Provide the [x, y] coordinate of the cell's center where the given text is located.  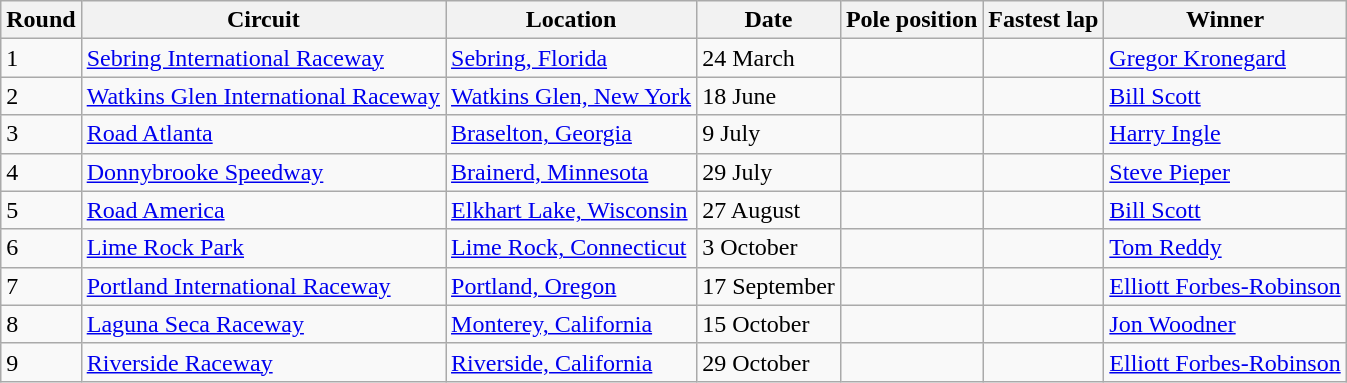
1 [41, 58]
3 [41, 134]
Pole position [911, 20]
Brainerd, Minnesota [572, 172]
Fastest lap [1044, 20]
Monterey, California [572, 324]
Jon Woodner [1225, 324]
Donnybrooke Speedway [263, 172]
Tom Reddy [1225, 248]
Elkhart Lake, Wisconsin [572, 210]
7 [41, 286]
24 March [769, 58]
17 September [769, 286]
Winner [1225, 20]
Sebring, Florida [572, 58]
Road America [263, 210]
Location [572, 20]
Date [769, 20]
29 July [769, 172]
15 October [769, 324]
Watkins Glen, New York [572, 96]
9 July [769, 134]
29 October [769, 362]
9 [41, 362]
Watkins Glen International Raceway [263, 96]
Harry Ingle [1225, 134]
Portland, Oregon [572, 286]
Laguna Seca Raceway [263, 324]
Lime Rock, Connecticut [572, 248]
Circuit [263, 20]
6 [41, 248]
8 [41, 324]
Lime Rock Park [263, 248]
Round [41, 20]
27 August [769, 210]
Steve Pieper [1225, 172]
2 [41, 96]
3 October [769, 248]
Gregor Kronegard [1225, 58]
Riverside, California [572, 362]
Portland International Raceway [263, 286]
Riverside Raceway [263, 362]
Braselton, Georgia [572, 134]
Sebring International Raceway [263, 58]
4 [41, 172]
Road Atlanta [263, 134]
5 [41, 210]
18 June [769, 96]
